Scan for the cell matching the given text and deliver its [x, y] coordinate at center. 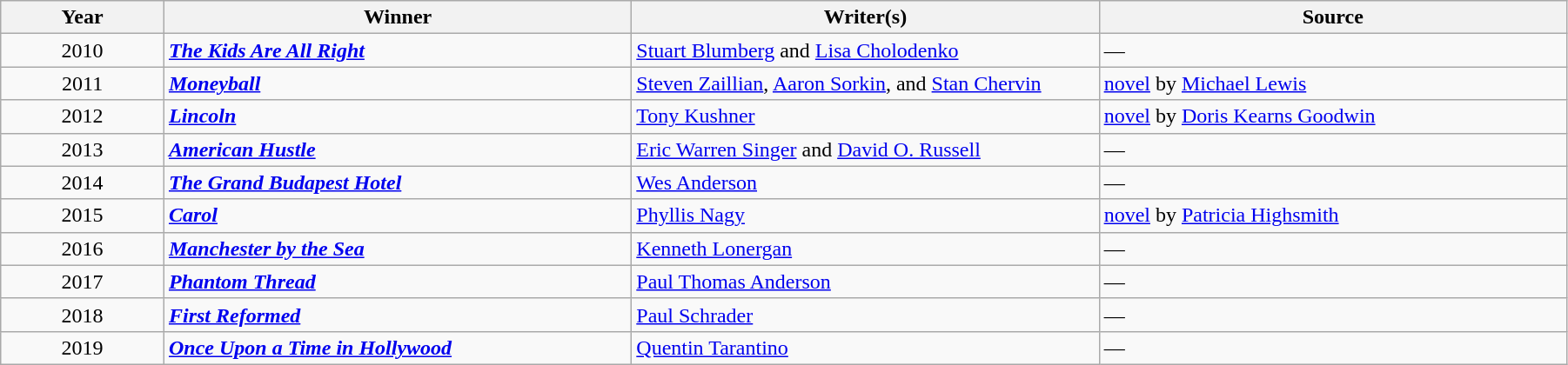
novel by Michael Lewis [1333, 83]
Source [1333, 17]
Kenneth Lonergan [865, 249]
novel by Doris Kearns Goodwin [1333, 116]
novel by Patricia Highsmith [1333, 216]
Phantom Thread [397, 282]
Steven Zaillian, Aaron Sorkin, and Stan Chervin [865, 83]
2016 [83, 249]
Lincoln [397, 116]
Writer(s) [865, 17]
2012 [83, 116]
First Reformed [397, 315]
Moneyball [397, 83]
2013 [83, 149]
2010 [83, 50]
Quentin Tarantino [865, 348]
2017 [83, 282]
2019 [83, 348]
Phyllis Nagy [865, 216]
The Grand Budapest Hotel [397, 182]
Stuart Blumberg and Lisa Cholodenko [865, 50]
2011 [83, 83]
American Hustle [397, 149]
2015 [83, 216]
Once Upon a Time in Hollywood [397, 348]
Eric Warren Singer and David O. Russell [865, 149]
Paul Thomas Anderson [865, 282]
2014 [83, 182]
2018 [83, 315]
Carol [397, 216]
Wes Anderson [865, 182]
Tony Kushner [865, 116]
Manchester by the Sea [397, 249]
Year [83, 17]
The Kids Are All Right [397, 50]
Paul Schrader [865, 315]
Winner [397, 17]
